Return [x, y] of the center of cell containing provided text 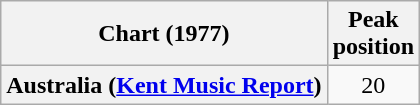
Chart (1977) [164, 34]
20 [373, 85]
Peakposition [373, 34]
Australia (Kent Music Report) [164, 85]
